For the text-containing cell, return its midpoint in [X, Y] coordinate format. 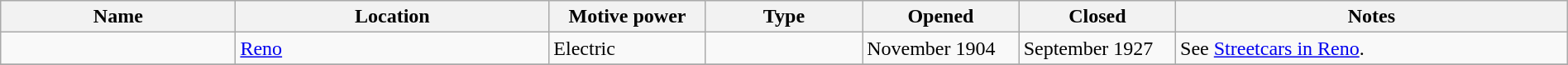
Notes [1372, 17]
See Streetcars in Reno. [1372, 48]
Location [392, 17]
Name [118, 17]
Type [784, 17]
Closed [1097, 17]
Reno [392, 48]
November 1904 [941, 48]
September 1927 [1097, 48]
Motive power [627, 17]
Electric [627, 48]
Opened [941, 17]
